Return the [X, Y] coordinate for the center point of the cell that contains the specified text.  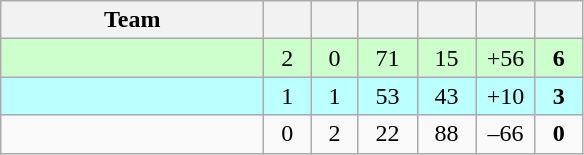
Team [132, 20]
6 [558, 58]
53 [388, 96]
–66 [506, 134]
88 [446, 134]
+10 [506, 96]
71 [388, 58]
22 [388, 134]
43 [446, 96]
15 [446, 58]
3 [558, 96]
+56 [506, 58]
